Locate the cell with the specified text and output its [X, Y] center coordinate. 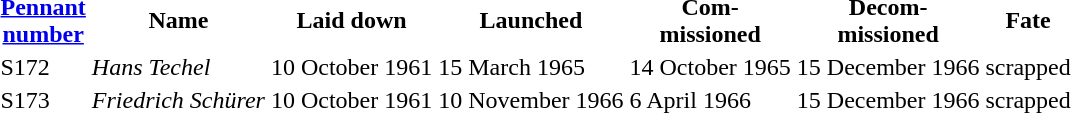
15 December 1966 [888, 67]
14 October 1965 [710, 67]
15 March 1965 [531, 67]
Hans Techel [178, 67]
10 October 1961 [351, 67]
